Determine the (x, y) coordinate at the center of the cell enclosing the given text.  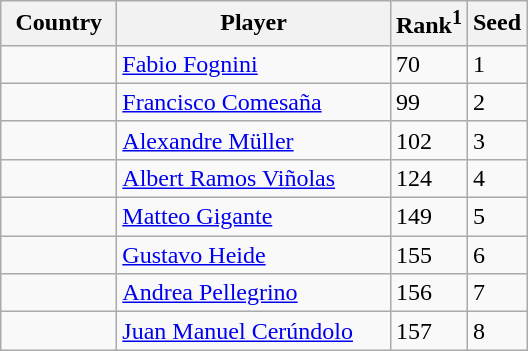
3 (496, 140)
70 (428, 64)
5 (496, 217)
Country (59, 24)
2 (496, 102)
Seed (496, 24)
Player (254, 24)
6 (496, 255)
102 (428, 140)
Albert Ramos Viñolas (254, 178)
Alexandre Müller (254, 140)
4 (496, 178)
Juan Manuel Cerúndolo (254, 331)
124 (428, 178)
8 (496, 331)
156 (428, 293)
157 (428, 331)
Francisco Comesaña (254, 102)
155 (428, 255)
99 (428, 102)
Matteo Gigante (254, 217)
Rank1 (428, 24)
Andrea Pellegrino (254, 293)
Fabio Fognini (254, 64)
149 (428, 217)
Gustavo Heide (254, 255)
1 (496, 64)
7 (496, 293)
